Scan for the cell matching the given text and deliver its [X, Y] coordinate at center. 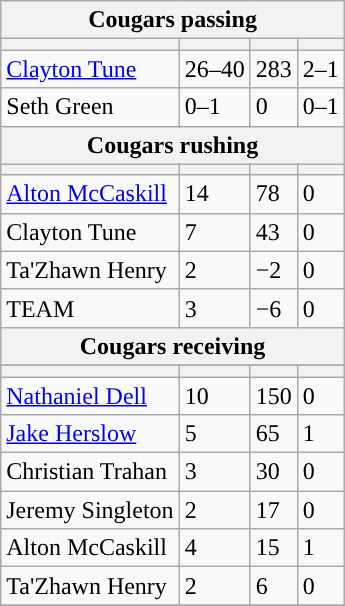
7 [214, 232]
14 [214, 194]
283 [274, 69]
Christian Trahan [90, 472]
Nathaniel Dell [90, 395]
Jeremy Singleton [90, 510]
Cougars rushing [173, 145]
TEAM [90, 308]
6 [274, 586]
Jake Herslow [90, 434]
150 [274, 395]
30 [274, 472]
78 [274, 194]
65 [274, 434]
5 [214, 434]
10 [214, 395]
2–1 [320, 69]
−6 [274, 308]
4 [214, 548]
15 [274, 548]
Cougars receiving [173, 346]
Seth Green [90, 107]
Cougars passing [173, 20]
17 [274, 510]
43 [274, 232]
−2 [274, 270]
26–40 [214, 69]
